Find where the given text appears and provide that cell's center as [X, Y] coordinate. 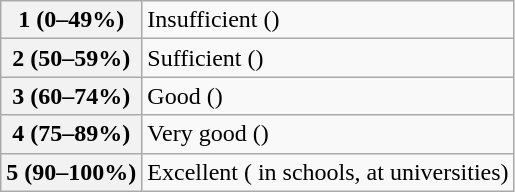
Excellent ( in schools, at universities) [328, 172]
Good () [328, 96]
Very good () [328, 134]
Insufficient () [328, 20]
1 (0–49%) [72, 20]
5 (90–100%) [72, 172]
Sufficient () [328, 58]
4 (75–89%) [72, 134]
2 (50–59%) [72, 58]
3 (60–74%) [72, 96]
